Scan for the cell matching the given text and deliver its (x, y) coordinate at center. 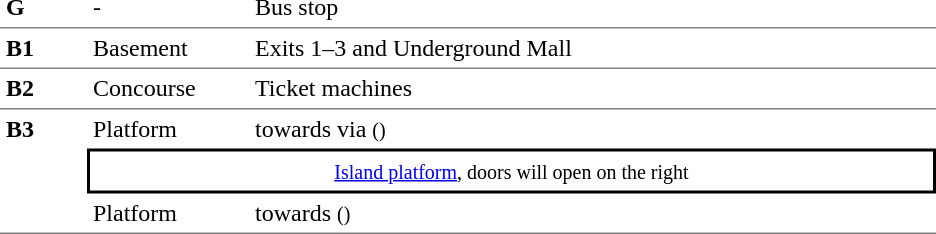
Basement (168, 48)
Ticket machines (592, 89)
Exits 1–3 and Underground Mall (592, 48)
Concourse (168, 89)
B2 (44, 89)
Island platform, doors will open on the right (512, 170)
towards via () (592, 130)
B3 (44, 172)
B1 (44, 48)
towards () (592, 214)
